Return [X, Y] of the center of cell containing provided text 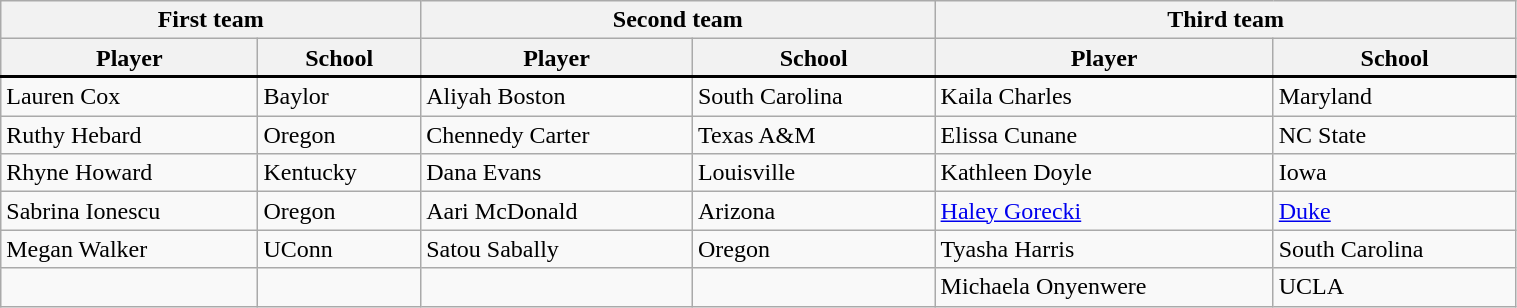
Satou Sabally [557, 249]
Kathleen Doyle [1104, 173]
Iowa [1394, 173]
Elissa Cunane [1104, 135]
Maryland [1394, 96]
Lauren Cox [130, 96]
Duke [1394, 211]
Kaila Charles [1104, 96]
First team [211, 20]
Aliyah Boston [557, 96]
Ruthy Hebard [130, 135]
UConn [340, 249]
Chennedy Carter [557, 135]
Haley Gorecki [1104, 211]
Sabrina Ionescu [130, 211]
Aari McDonald [557, 211]
Baylor [340, 96]
Kentucky [340, 173]
Rhyne Howard [130, 173]
UCLA [1394, 287]
Texas A&M [814, 135]
Dana Evans [557, 173]
Third team [1226, 20]
NC State [1394, 135]
Louisville [814, 173]
Second team [678, 20]
Arizona [814, 211]
Michaela Onyenwere [1104, 287]
Megan Walker [130, 249]
Tyasha Harris [1104, 249]
